Find where the given text appears and provide that cell's center as [X, Y] coordinate. 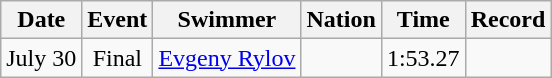
Time [423, 20]
Final [118, 58]
Date [42, 20]
Event [118, 20]
July 30 [42, 58]
Nation [341, 20]
Record [508, 20]
Swimmer [227, 20]
1:53.27 [423, 58]
Evgeny Rylov [227, 58]
